From the cell containing the given text, extract its center point as [x, y] coordinate. 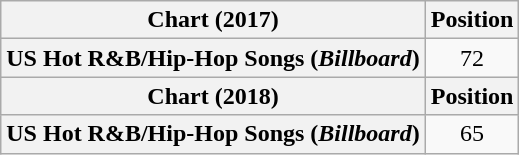
72 [472, 58]
Chart (2018) [213, 96]
65 [472, 134]
Chart (2017) [213, 20]
